For the text-containing cell, return its midpoint in [X, Y] coordinate format. 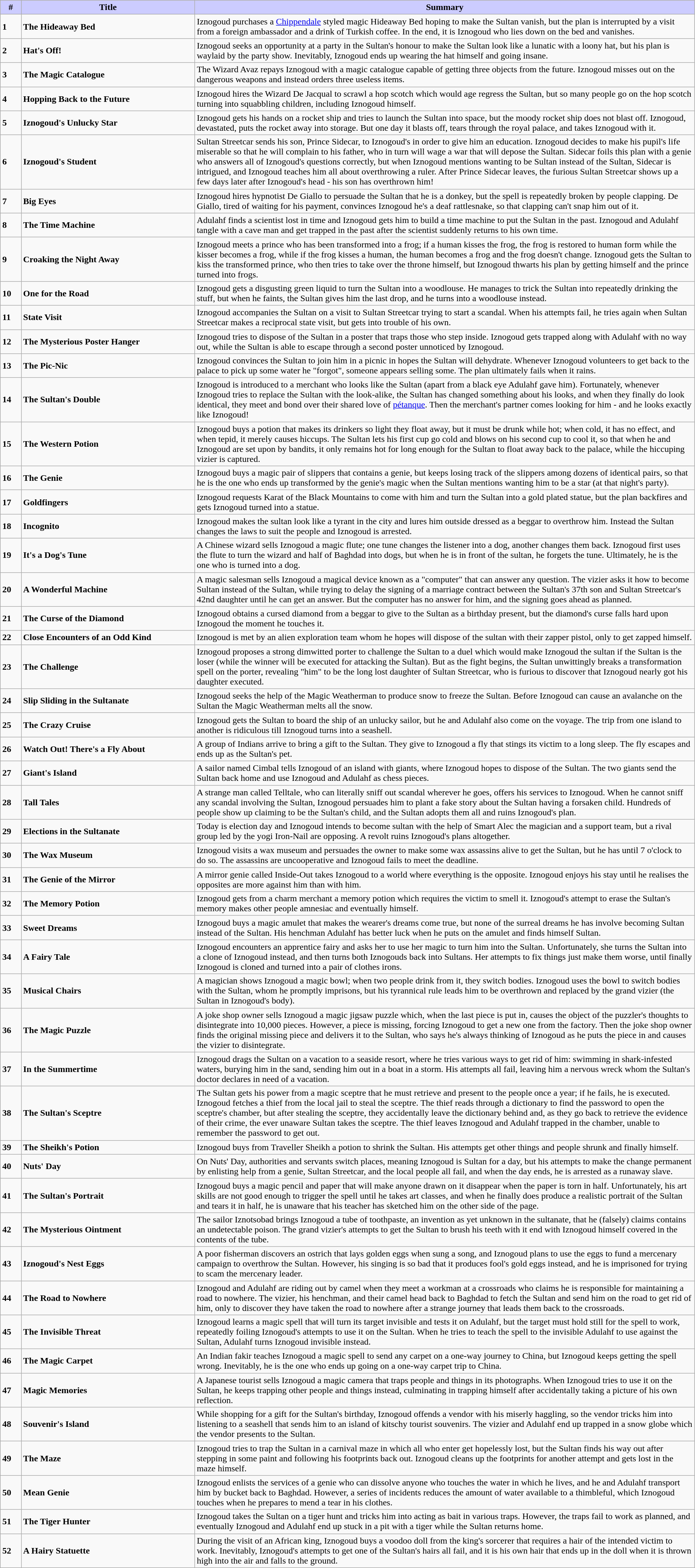
One for the Road [108, 293]
The Mysterious Ointment [108, 1229]
The Road to Nowhere [108, 1298]
The Western Potion [108, 444]
Iznogoud is met by an alien exploration team whom he hopes will dispose of the sultan with their zapper pistol, only to get zapped himself. [445, 637]
35 [11, 991]
The Crazy Cruise [108, 725]
Iznogoud's Nest Eggs [108, 1264]
14 [11, 400]
19 [11, 555]
13 [11, 366]
It's a Dog's Tune [108, 555]
48 [11, 1424]
2 [11, 50]
The Wax Museum [108, 856]
The Challenge [108, 667]
15 [11, 444]
The Memory Potion [108, 904]
42 [11, 1229]
Elections in the Sultanate [108, 831]
17 [11, 502]
The Pic-Nic [108, 366]
Hat's Off! [108, 50]
The Magic Carpet [108, 1361]
The Maze [108, 1458]
A Hairy Statuette [108, 1551]
Watch Out! There's a Fly About [108, 749]
7 [11, 201]
A Wonderful Machine [108, 589]
18 [11, 526]
The Genie [108, 478]
The Magic Catalogue [108, 75]
Sweet Dreams [108, 928]
39 [11, 1147]
Magic Memories [108, 1390]
46 [11, 1361]
3 [11, 75]
4 [11, 99]
Iznogoud's Student [108, 162]
41 [11, 1195]
33 [11, 928]
9 [11, 259]
45 [11, 1332]
The Genie of the Mirror [108, 879]
Souvenir's Island [108, 1424]
Mean Genie [108, 1492]
The Hideaway Bed [108, 27]
28 [11, 802]
Hopping Back to the Future [108, 99]
In the Summertime [108, 1069]
6 [11, 162]
Nuts' Day [108, 1166]
The Sultan's Portrait [108, 1195]
25 [11, 725]
Summary [445, 7]
Croaking the Night Away [108, 259]
Title [108, 7]
49 [11, 1458]
30 [11, 856]
Incognito [108, 526]
Iznogoud buys from Traveller Sheikh a potion to shrink the Sultan. His attempts get other things and people shrunk and finally himself. [445, 1147]
40 [11, 1166]
10 [11, 293]
50 [11, 1492]
The Mysterious Poster Hanger [108, 342]
5 [11, 123]
20 [11, 589]
The Sheikh's Potion [108, 1147]
44 [11, 1298]
Tall Tales [108, 802]
Slip Sliding in the Sultanate [108, 701]
52 [11, 1551]
34 [11, 957]
12 [11, 342]
24 [11, 701]
26 [11, 749]
47 [11, 1390]
A Fairy Tale [108, 957]
43 [11, 1264]
11 [11, 317]
The Sultan's Double [108, 400]
Iznogoud's Unlucky Star [108, 123]
27 [11, 773]
21 [11, 619]
Musical Chairs [108, 991]
31 [11, 879]
State Visit [108, 317]
# [11, 7]
The Sultan's Sceptre [108, 1113]
Close Encounters of an Odd Kind [108, 637]
22 [11, 637]
1 [11, 27]
23 [11, 667]
The Magic Puzzle [108, 1030]
Giant's Island [108, 773]
38 [11, 1113]
Big Eyes [108, 201]
The Curse of the Diamond [108, 619]
Goldfingers [108, 502]
51 [11, 1522]
The Invisible Threat [108, 1332]
29 [11, 831]
8 [11, 225]
36 [11, 1030]
32 [11, 904]
The Tiger Hunter [108, 1522]
37 [11, 1069]
16 [11, 478]
The Time Machine [108, 225]
